Identify which cell holds the provided text, then report its (x, y) central coordinate. 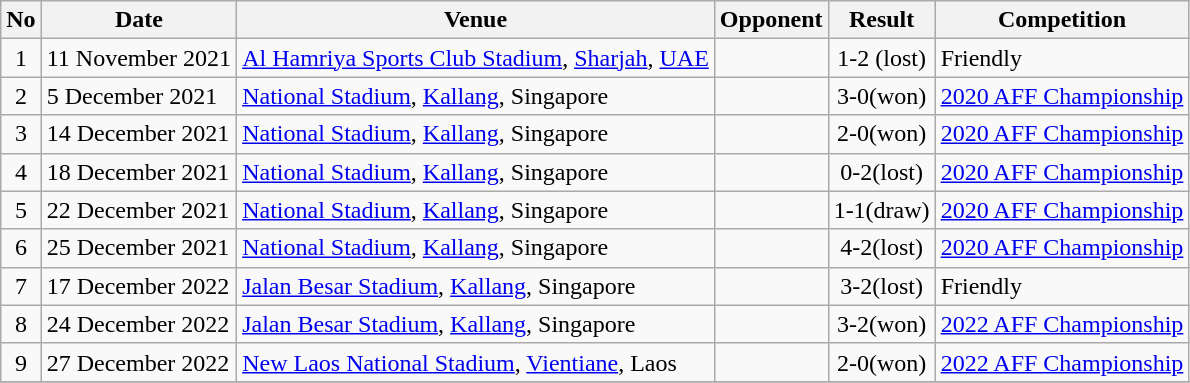
4-2(lost) (882, 248)
No (21, 20)
17 December 2022 (138, 286)
24 December 2022 (138, 324)
11 November 2021 (138, 58)
7 (21, 286)
14 December 2021 (138, 134)
5 December 2021 (138, 96)
6 (21, 248)
Competition (1062, 20)
Venue (476, 20)
0-2(lost) (882, 172)
2 (21, 96)
Opponent (771, 20)
22 December 2021 (138, 210)
27 December 2022 (138, 362)
25 December 2021 (138, 248)
4 (21, 172)
1 (21, 58)
3-2(lost) (882, 286)
Date (138, 20)
1-1(draw) (882, 210)
18 December 2021 (138, 172)
New Laos National Stadium, Vientiane, Laos (476, 362)
9 (21, 362)
8 (21, 324)
3 (21, 134)
3-0(won) (882, 96)
5 (21, 210)
3-2(won) (882, 324)
1-2 (lost) (882, 58)
Al Hamriya Sports Club Stadium, Sharjah, UAE (476, 58)
Result (882, 20)
